Pinpoint the cell where the given text exists, returning its (X, Y) midpoint coordinate. 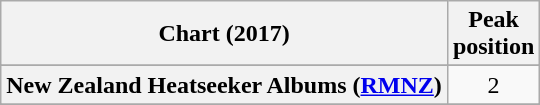
2 (493, 85)
New Zealand Heatseeker Albums (RMNZ) (224, 85)
Peakposition (493, 34)
Chart (2017) (224, 34)
